Find where the given text appears and provide that cell's center as (X, Y) coordinate. 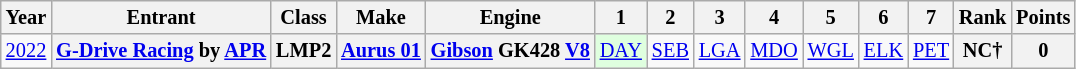
Make (381, 17)
Rank (982, 17)
Engine (510, 17)
NC† (982, 51)
Year (26, 17)
Aurus 01 (381, 51)
7 (931, 17)
3 (720, 17)
Points (1043, 17)
1 (621, 17)
LMP2 (304, 51)
MDO (774, 51)
2 (670, 17)
ELK (884, 51)
WGL (831, 51)
0 (1043, 51)
Gibson GK428 V8 (510, 51)
G-Drive Racing by APR (161, 51)
2022 (26, 51)
5 (831, 17)
LGA (720, 51)
SEB (670, 51)
Entrant (161, 17)
DAY (621, 51)
Class (304, 17)
PET (931, 51)
4 (774, 17)
6 (884, 17)
